Find where the given text appears and provide that cell's center as (X, Y) coordinate. 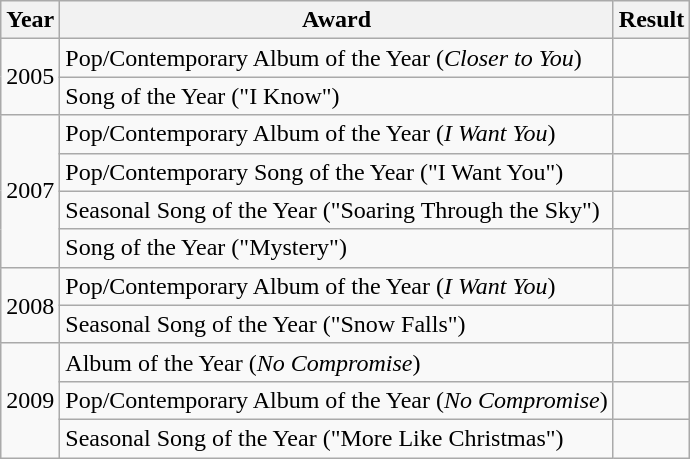
2009 (30, 400)
Result (651, 20)
Pop/Contemporary Album of the Year (Closer to You) (336, 58)
Song of the Year ("I Know") (336, 96)
Seasonal Song of the Year ("More Like Christmas") (336, 438)
Seasonal Song of the Year ("Snow Falls") (336, 324)
Seasonal Song of the Year ("Soaring Through the Sky") (336, 210)
2008 (30, 305)
2007 (30, 191)
2005 (30, 77)
Album of the Year (No Compromise) (336, 362)
Year (30, 20)
Pop/Contemporary Album of the Year (No Compromise) (336, 400)
Song of the Year ("Mystery") (336, 248)
Award (336, 20)
Pop/Contemporary Song of the Year ("I Want You") (336, 172)
